From the cell containing the given text, extract its center point as (x, y) coordinate. 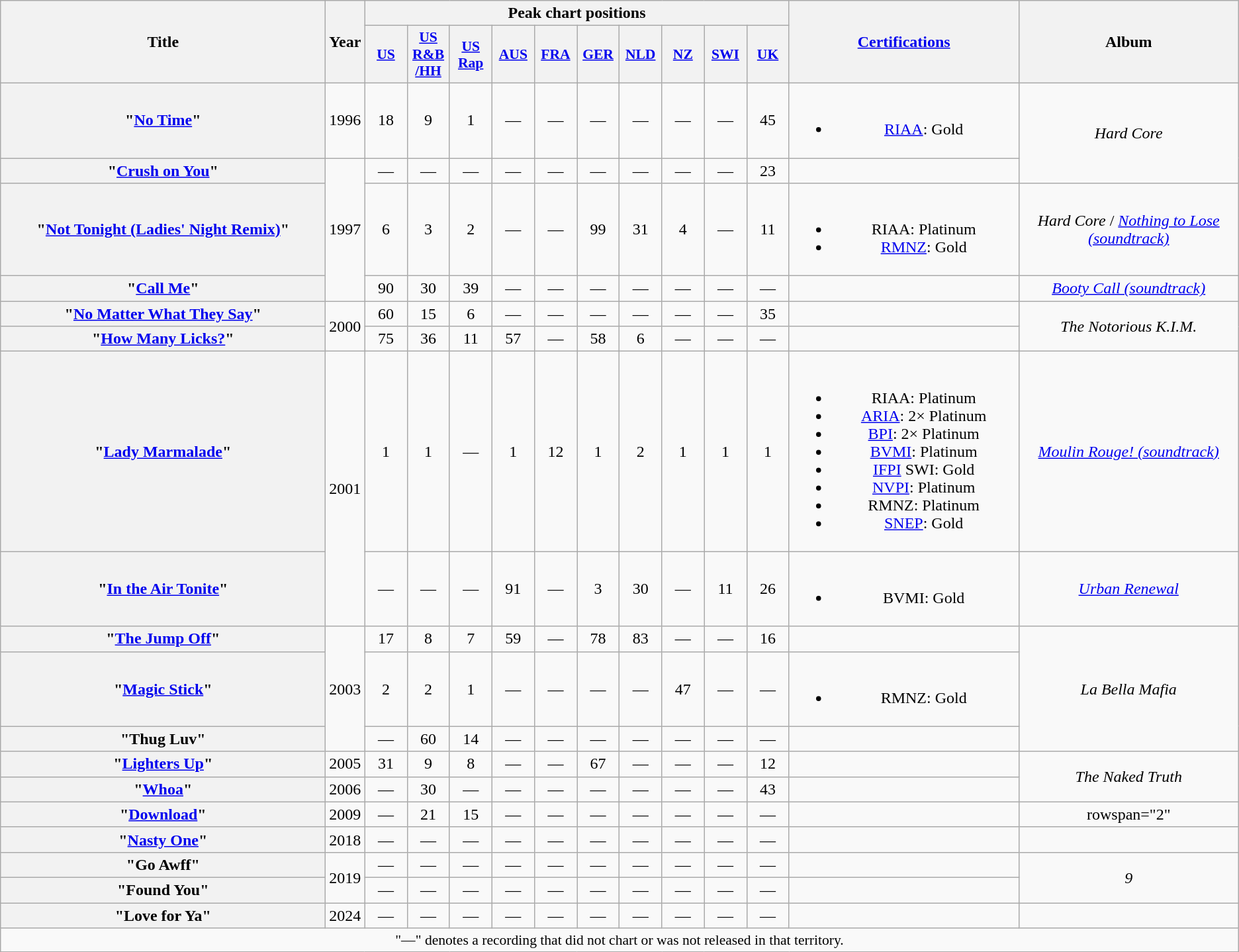
83 (641, 639)
2024 (345, 916)
rowspan="2" (1128, 814)
"Not Tonight (Ladies' Night Remix)" (163, 230)
23 (768, 170)
GER (598, 54)
"Lady Marmalade" (163, 452)
Urban Renewal (1128, 589)
4 (683, 230)
"Whoa" (163, 789)
"Lighters Up" (163, 764)
NZ (683, 54)
RIAA: PlatinumARIA: 2× PlatinumBPI: 2× PlatinumBVMI: PlatinumIFPI SWI: GoldNVPI: PlatinumRMNZ: PlatinumSNEP: Gold (904, 452)
USR&B/HH (428, 54)
FRA (555, 54)
Hard Core (1128, 132)
Year (345, 42)
"Found You" (163, 890)
Title (163, 42)
90 (386, 289)
57 (513, 339)
17 (386, 639)
"Download" (163, 814)
Moulin Rouge! (soundtrack) (1128, 452)
Certifications (904, 42)
2000 (345, 326)
"The Jump Off" (163, 639)
"In the Air Tonite" (163, 589)
SWI (725, 54)
RMNZ: Gold (904, 689)
The Notorious K.I.M. (1128, 326)
Album (1128, 42)
USRap (471, 54)
47 (683, 689)
36 (428, 339)
Peak chart positions (577, 13)
39 (471, 289)
26 (768, 589)
"No Matter What They Say" (163, 314)
NLD (641, 54)
67 (598, 764)
78 (598, 639)
Hard Core / Nothing to Lose (soundtrack) (1128, 230)
45 (768, 120)
99 (598, 230)
16 (768, 639)
Booty Call (soundtrack) (1128, 289)
43 (768, 789)
"Crush on You" (163, 170)
"Thug Luv" (163, 739)
The Naked Truth (1128, 777)
7 (471, 639)
US (386, 54)
21 (428, 814)
2005 (345, 764)
58 (598, 339)
"Magic Stick" (163, 689)
14 (471, 739)
2018 (345, 839)
RIAA: Gold (904, 120)
BVMI: Gold (904, 589)
2009 (345, 814)
18 (386, 120)
UK (768, 54)
59 (513, 639)
2003 (345, 689)
"No Time" (163, 120)
2001 (345, 489)
"Call Me" (163, 289)
"Nasty One" (163, 839)
91 (513, 589)
AUS (513, 54)
"How Many Licks?" (163, 339)
"Go Awff" (163, 865)
2019 (345, 877)
La Bella Mafia (1128, 689)
75 (386, 339)
"—" denotes a recording that did not chart or was not released in that territory. (619, 940)
35 (768, 314)
1996 (345, 120)
1997 (345, 229)
"Love for Ya" (163, 916)
2006 (345, 789)
RIAA: PlatinumRMNZ: Gold (904, 230)
